Pinpoint the cell where the given text exists, returning its [X, Y] midpoint coordinate. 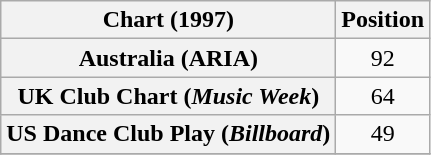
92 [383, 58]
UK Club Chart (Music Week) [168, 96]
64 [383, 96]
US Dance Club Play (Billboard) [168, 134]
Position [383, 20]
Chart (1997) [168, 20]
49 [383, 134]
Australia (ARIA) [168, 58]
